Capture the cell that displays the provided text and extract its (x, y) central coordinate. 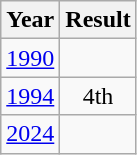
Year (30, 20)
1990 (30, 58)
Result (98, 20)
2024 (30, 134)
4th (98, 96)
1994 (30, 96)
